Return [X, Y] of the center of cell containing provided text 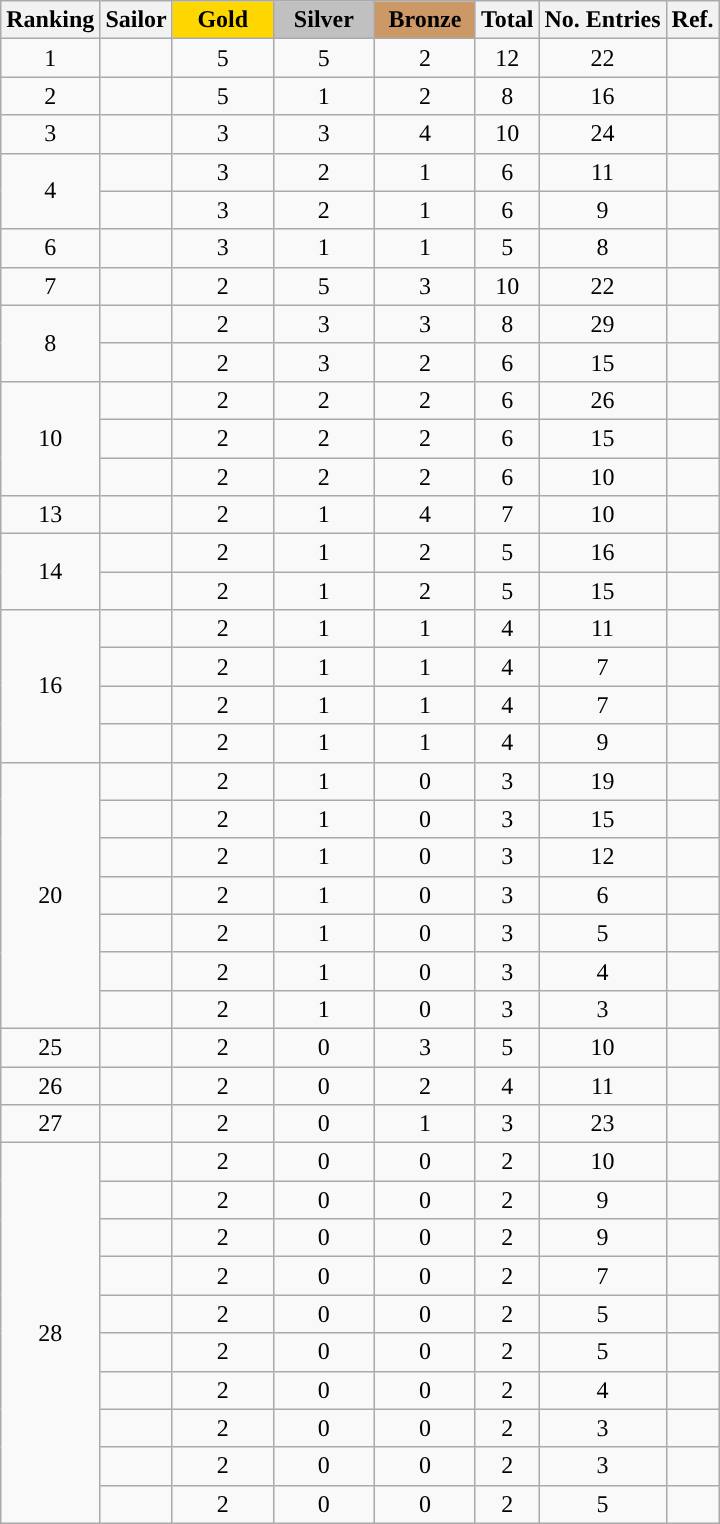
No. Entries [602, 20]
Sailor [136, 20]
23 [602, 1124]
19 [602, 781]
14 [50, 572]
28 [50, 1334]
Gold [222, 20]
Bronze [424, 20]
Ranking [50, 20]
Silver [324, 20]
25 [50, 1047]
29 [602, 324]
27 [50, 1124]
20 [50, 895]
Ref. [692, 20]
13 [50, 515]
Total [507, 20]
24 [602, 134]
